Extract the (x, y) coordinate from the center of the cell holding the provided text.  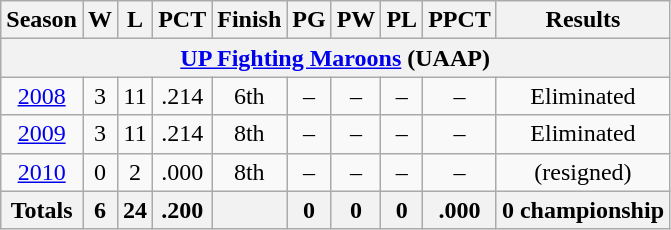
Finish (250, 20)
PG (309, 20)
Totals (42, 210)
6th (250, 96)
Season (42, 20)
2 (136, 172)
.200 (182, 210)
PPCT (460, 20)
(resigned) (582, 172)
PW (356, 20)
24 (136, 210)
6 (100, 210)
L (136, 20)
2008 (42, 96)
Results (582, 20)
PCT (182, 20)
UP Fighting Maroons (UAAP) (336, 58)
0 championship (582, 210)
W (100, 20)
2009 (42, 134)
PL (402, 20)
2010 (42, 172)
